Find where the given text appears and provide that cell's center as [x, y] coordinate. 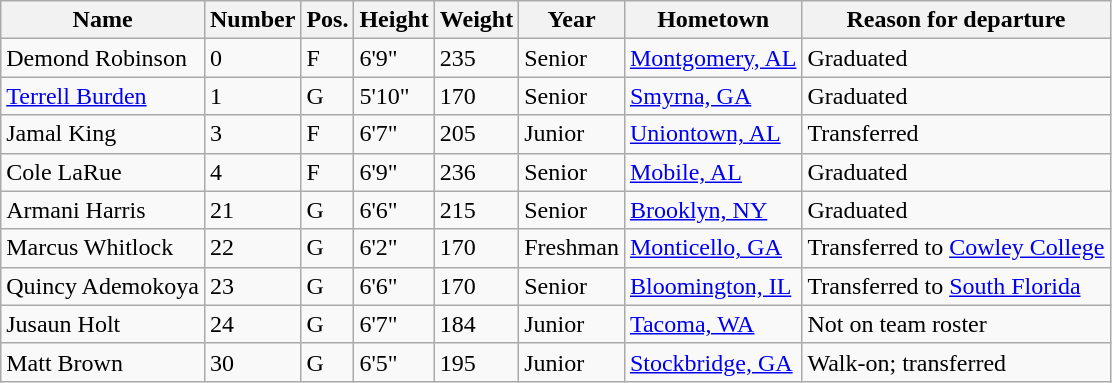
Brooklyn, NY [712, 210]
215 [476, 210]
Height [394, 20]
Transferred [956, 134]
Tacoma, WA [712, 324]
Reason for departure [956, 20]
Freshman [572, 248]
Smyrna, GA [712, 96]
Demond Robinson [103, 58]
Name [103, 20]
205 [476, 134]
Armani Harris [103, 210]
Stockbridge, GA [712, 362]
Marcus Whitlock [103, 248]
Number [252, 20]
236 [476, 172]
Bloomington, IL [712, 286]
Transferred to Cowley College [956, 248]
Mobile, AL [712, 172]
Pos. [328, 20]
Uniontown, AL [712, 134]
3 [252, 134]
184 [476, 324]
Cole LaRue [103, 172]
Quincy Ademokoya [103, 286]
Walk-on; transferred [956, 362]
195 [476, 362]
21 [252, 210]
4 [252, 172]
Montgomery, AL [712, 58]
Transferred to South Florida [956, 286]
Year [572, 20]
Not on team roster [956, 324]
6'5" [394, 362]
235 [476, 58]
22 [252, 248]
0 [252, 58]
Monticello, GA [712, 248]
1 [252, 96]
5'10" [394, 96]
23 [252, 286]
Terrell Burden [103, 96]
Matt Brown [103, 362]
Hometown [712, 20]
Jusaun Holt [103, 324]
6'2" [394, 248]
24 [252, 324]
30 [252, 362]
Jamal King [103, 134]
Weight [476, 20]
